For the text-containing cell, return its midpoint in (X, Y) coordinate format. 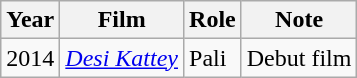
Note (299, 20)
Role (213, 20)
Debut film (299, 58)
Desi Kattey (122, 58)
Year (30, 20)
2014 (30, 58)
Film (122, 20)
Pali (213, 58)
